Search for the cell housing the specified text and yield its (x, y) center coordinate. 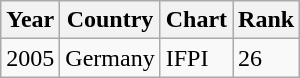
2005 (30, 58)
Germany (110, 58)
Year (30, 20)
Chart (196, 20)
26 (266, 58)
Country (110, 20)
Rank (266, 20)
IFPI (196, 58)
